Extract the (x, y) coordinate from the center of the cell holding the provided text.  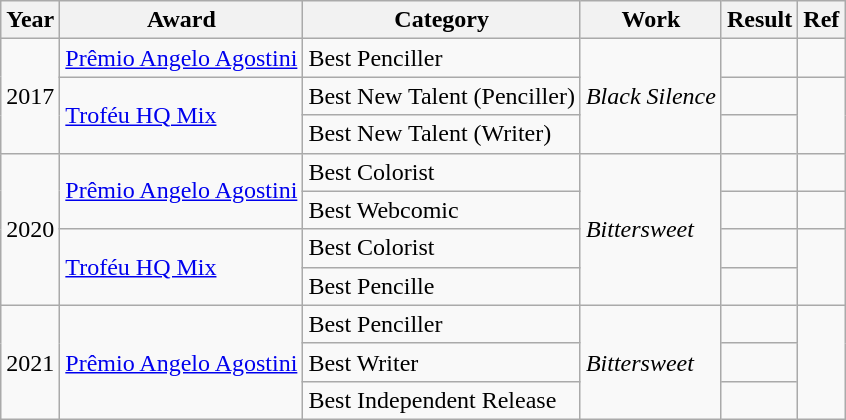
Year (30, 20)
2021 (30, 362)
Result (759, 20)
2017 (30, 96)
Best New Talent (Penciller) (442, 96)
Best Writer (442, 362)
Category (442, 20)
Black Silence (650, 96)
Award (182, 20)
Best New Talent (Writer) (442, 134)
Best Pencille (442, 286)
Best Independent Release (442, 400)
2020 (30, 229)
Best Webcomic (442, 210)
Work (650, 20)
Ref (822, 20)
